Return the (x, y) coordinate for the center point of the cell that contains the specified text.  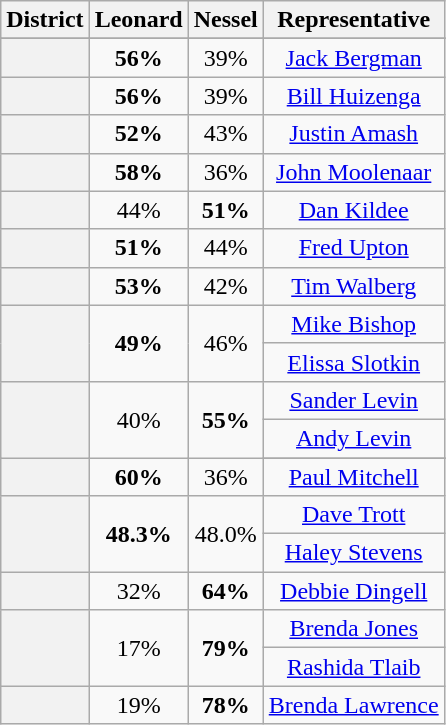
Leonard (138, 20)
49% (138, 343)
Debbie Dingell (354, 591)
19% (138, 705)
Justin Amash (354, 134)
Mike Bishop (354, 324)
58% (138, 172)
17% (138, 648)
Bill Huizenga (354, 96)
42% (226, 286)
40% (138, 419)
Jack Bergman (354, 58)
District (45, 20)
52% (138, 134)
Paul Mitchell (354, 477)
46% (226, 343)
43% (226, 134)
Elissa Slotkin (354, 362)
Brenda Jones (354, 629)
32% (138, 591)
Brenda Lawrence (354, 705)
78% (226, 705)
53% (138, 286)
Representative (354, 20)
Fred Upton (354, 248)
Andy Levin (354, 438)
64% (226, 591)
60% (138, 477)
Dave Trott (354, 515)
Dan Kildee (354, 210)
48.3% (138, 534)
Nessel (226, 20)
55% (226, 419)
Sander Levin (354, 400)
Haley Stevens (354, 553)
Tim Walberg (354, 286)
48.0% (226, 534)
John Moolenaar (354, 172)
Rashida Tlaib (354, 667)
79% (226, 648)
